Return the (x, y) coordinate for the center point of the cell that contains the specified text.  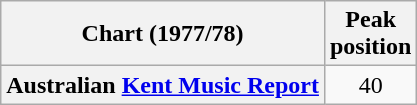
40 (370, 85)
Peakposition (370, 34)
Chart (1977/78) (163, 34)
Australian Kent Music Report (163, 85)
